For the text-containing cell, return its midpoint in (x, y) coordinate format. 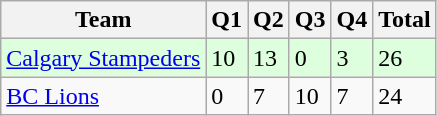
Q4 (352, 20)
Q1 (227, 20)
3 (352, 58)
Calgary Stampeders (104, 58)
BC Lions (104, 96)
Q3 (310, 20)
26 (405, 58)
Total (405, 20)
Team (104, 20)
24 (405, 96)
13 (269, 58)
Q2 (269, 20)
